Return the (X, Y) coordinate for the center point of the cell that contains the specified text.  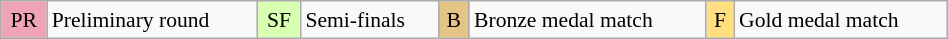
Preliminary round (152, 20)
Bronze medal match (588, 20)
PR (24, 20)
SF (280, 20)
Semi-finals (369, 20)
Gold medal match (840, 20)
B (454, 20)
F (720, 20)
